Find where the given text appears and provide that cell's center as (X, Y) coordinate. 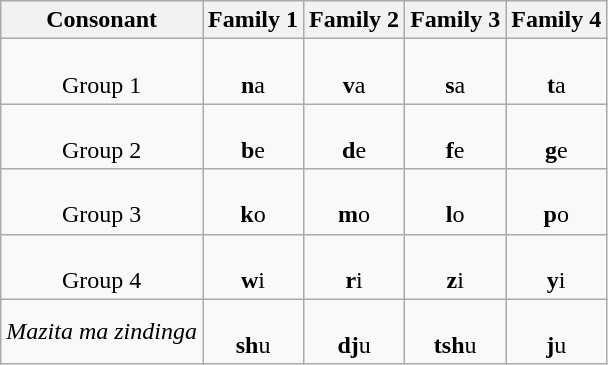
shu (252, 332)
de (354, 136)
zi (456, 266)
be (252, 136)
Group 4 (102, 266)
sa (456, 72)
na (252, 72)
ge (556, 136)
Family 2 (354, 20)
Group 3 (102, 202)
Group 2 (102, 136)
tshu (456, 332)
dju (354, 332)
po (556, 202)
ri (354, 266)
ta (556, 72)
Family 4 (556, 20)
fe (456, 136)
lo (456, 202)
Group 1 (102, 72)
Consonant (102, 20)
yi (556, 266)
Mazita ma zindinga (102, 332)
Family 3 (456, 20)
va (354, 72)
wi (252, 266)
Family 1 (252, 20)
mo (354, 202)
ko (252, 202)
ju (556, 332)
